Scan for the cell matching the given text and deliver its [X, Y] coordinate at center. 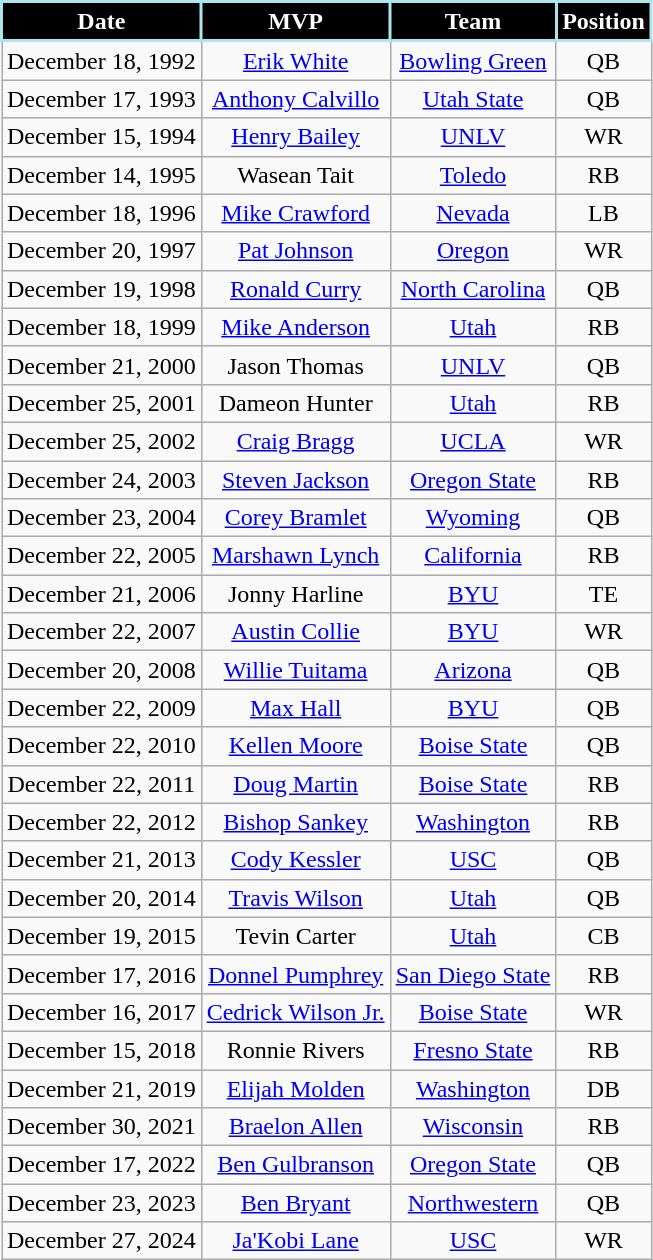
Nevada [473, 213]
December 22, 2005 [102, 556]
Donnel Pumphrey [296, 974]
Ben Bryant [296, 1203]
Craig Bragg [296, 441]
December 18, 1999 [102, 327]
Tevin Carter [296, 936]
Dameon Hunter [296, 403]
DB [604, 1089]
Willie Tuitama [296, 670]
Oregon [473, 251]
December 17, 2016 [102, 974]
Ronnie Rivers [296, 1050]
December 19, 2015 [102, 936]
December 19, 1998 [102, 289]
Wasean Tait [296, 175]
December 14, 1995 [102, 175]
Arizona [473, 670]
December 17, 1993 [102, 99]
Utah State [473, 99]
Austin Collie [296, 632]
MVP [296, 22]
December 22, 2007 [102, 632]
Cody Kessler [296, 860]
December 22, 2010 [102, 746]
Position [604, 22]
Ben Gulbranson [296, 1165]
December 18, 1996 [102, 213]
December 23, 2023 [102, 1203]
Jason Thomas [296, 365]
December 21, 2019 [102, 1089]
December 21, 2013 [102, 860]
Max Hall [296, 708]
Bishop Sankey [296, 822]
December 23, 2004 [102, 518]
Northwestern [473, 1203]
December 20, 2008 [102, 670]
Erik White [296, 60]
December 22, 2011 [102, 784]
December 27, 2024 [102, 1241]
December 30, 2021 [102, 1127]
December 21, 2006 [102, 594]
December 20, 2014 [102, 898]
UCLA [473, 441]
December 24, 2003 [102, 479]
December 25, 2001 [102, 403]
Cedrick Wilson Jr. [296, 1012]
LB [604, 213]
Kellen Moore [296, 746]
Ronald Curry [296, 289]
Doug Martin [296, 784]
Anthony Calvillo [296, 99]
Travis Wilson [296, 898]
Ja'Kobi Lane [296, 1241]
December 15, 2018 [102, 1050]
Fresno State [473, 1050]
December 22, 2012 [102, 822]
North Carolina [473, 289]
California [473, 556]
Braelon Allen [296, 1127]
Date [102, 22]
December 16, 2017 [102, 1012]
Elijah Molden [296, 1089]
Mike Crawford [296, 213]
Henry Bailey [296, 137]
December 18, 1992 [102, 60]
December 21, 2000 [102, 365]
December 17, 2022 [102, 1165]
December 25, 2002 [102, 441]
TE [604, 594]
Wisconsin [473, 1127]
Marshawn Lynch [296, 556]
December 20, 1997 [102, 251]
Toledo [473, 175]
Team [473, 22]
December 15, 1994 [102, 137]
Bowling Green [473, 60]
December 22, 2009 [102, 708]
Wyoming [473, 518]
Jonny Harline [296, 594]
Mike Anderson [296, 327]
Steven Jackson [296, 479]
Pat Johnson [296, 251]
CB [604, 936]
Corey Bramlet [296, 518]
San Diego State [473, 974]
